Search for the cell housing the specified text and yield its (X, Y) center coordinate. 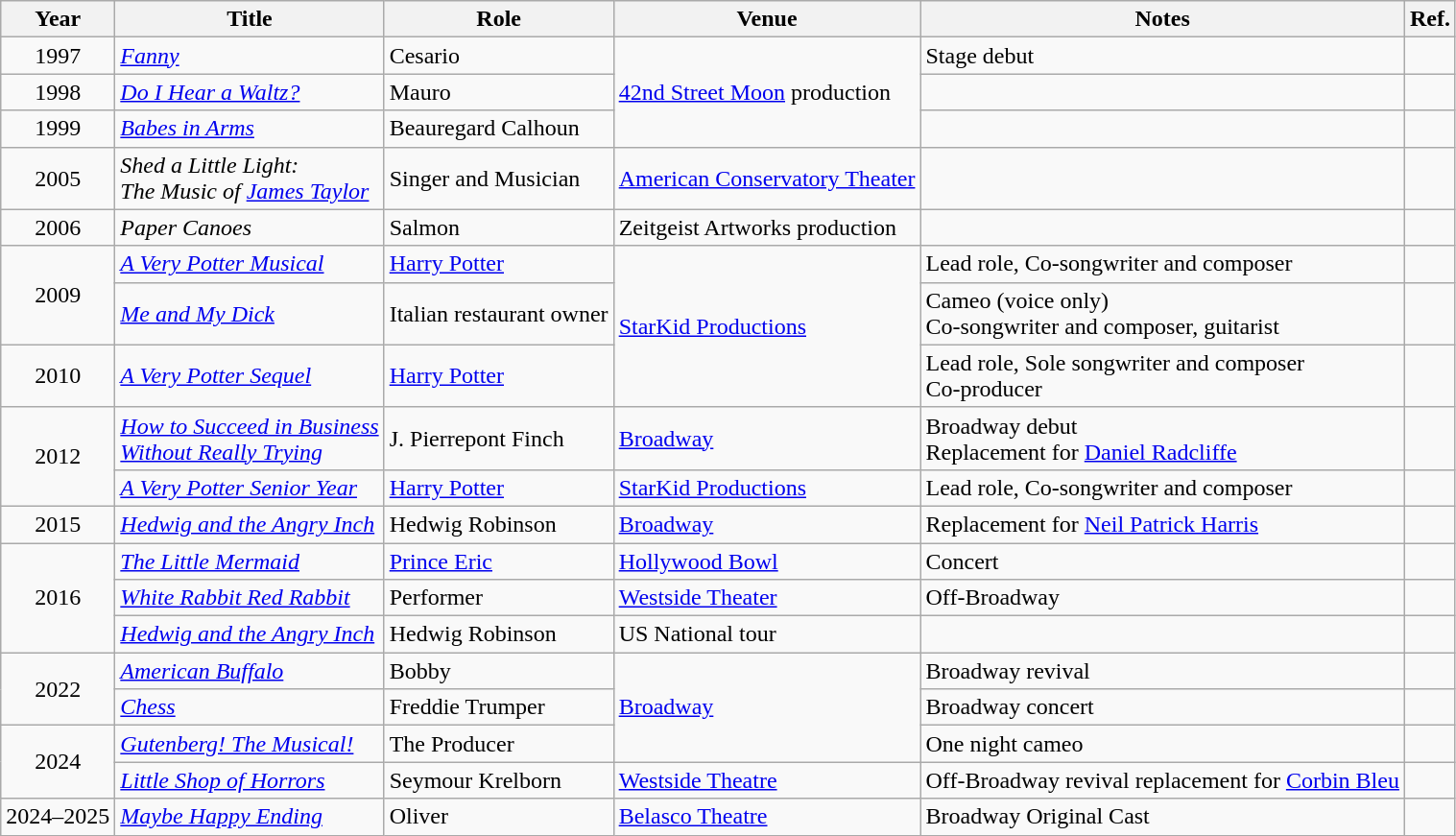
American Conservatory Theater (767, 179)
Title (250, 19)
Broadway concert (1162, 707)
2022 (58, 689)
American Buffalo (250, 671)
Bobby (499, 671)
Do I Hear a Waltz? (250, 92)
The Producer (499, 744)
Zeitgeist Artworks production (767, 227)
Ref. (1430, 19)
Mauro (499, 92)
The Little Mermaid (250, 561)
1997 (58, 56)
US National tour (767, 634)
Westside Theater (767, 598)
Prince Eric (499, 561)
2012 (58, 457)
Broadway debut Replacement for Daniel Radcliffe (1162, 438)
Hollywood Bowl (767, 561)
Shed a Little Light: The Music of James Taylor (250, 179)
Belasco Theatre (767, 817)
How to Succeed in Business Without Really Trying (250, 438)
A Very Potter Senior Year (250, 488)
Concert (1162, 561)
Broadway revival (1162, 671)
2010 (58, 376)
Westside Theatre (767, 780)
Maybe Happy Ending (250, 817)
Replacement for Neil Patrick Harris (1162, 524)
Freddie Trumper (499, 707)
Babes in Arms (250, 129)
Oliver (499, 817)
Paper Canoes (250, 227)
Salmon (499, 227)
2024–2025 (58, 817)
Fanny (250, 56)
2009 (58, 296)
2006 (58, 227)
Broadway Original Cast (1162, 817)
Little Shop of Horrors (250, 780)
1998 (58, 92)
Venue (767, 19)
42nd Street Moon production (767, 92)
2015 (58, 524)
Singer and Musician (499, 179)
Notes (1162, 19)
Gutenberg! The Musical! (250, 744)
Seymour Krelborn (499, 780)
Lead role, Sole songwriter and composer Co-producer (1162, 376)
Cameo (voice only) Co-songwriter and composer, guitarist (1162, 313)
Italian restaurant owner (499, 313)
One night cameo (1162, 744)
Off-Broadway revival replacement for Corbin Bleu (1162, 780)
Off-Broadway (1162, 598)
Year (58, 19)
2016 (58, 598)
1999 (58, 129)
Role (499, 19)
Cesario (499, 56)
2005 (58, 179)
Chess (250, 707)
Beauregard Calhoun (499, 129)
Performer (499, 598)
Stage debut (1162, 56)
2024 (58, 762)
Me and My Dick (250, 313)
J. Pierrepont Finch (499, 438)
A Very Potter Musical (250, 264)
White Rabbit Red Rabbit (250, 598)
A Very Potter Sequel (250, 376)
